Determine the [X, Y] coordinate at the center of the cell enclosing the given text.  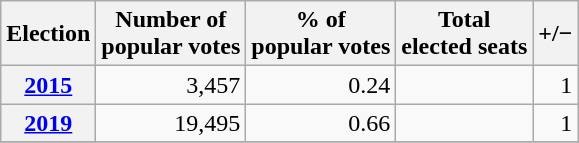
3,457 [171, 85]
% ofpopular votes [321, 34]
2019 [48, 123]
Election [48, 34]
Totalelected seats [464, 34]
0.66 [321, 123]
19,495 [171, 123]
Number ofpopular votes [171, 34]
0.24 [321, 85]
+/− [556, 34]
2015 [48, 85]
